Return the (x, y) coordinate for the center point of the cell that contains the specified text.  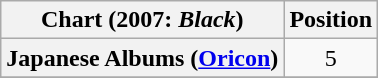
Chart (2007: Black) (142, 20)
Position (331, 20)
Japanese Albums (Oricon) (142, 58)
5 (331, 58)
